Pinpoint the cell where the given text exists, returning its (x, y) midpoint coordinate. 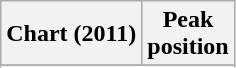
Peakposition (188, 34)
Chart (2011) (72, 34)
